From the cell containing the given text, extract its center point as [x, y] coordinate. 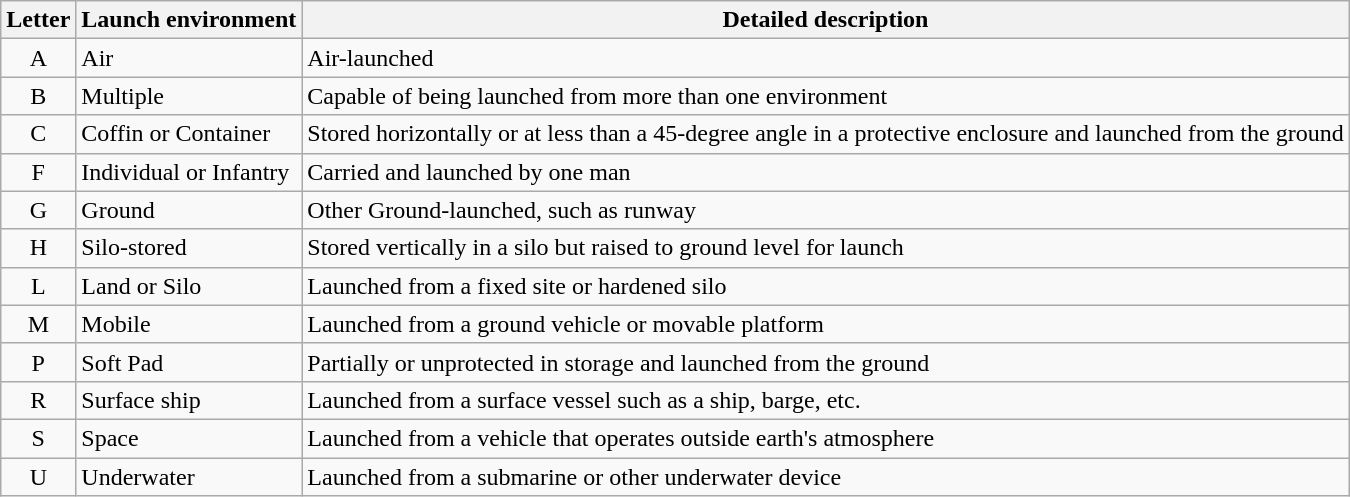
L [38, 286]
Silo-stored [189, 248]
Stored horizontally or at less than a 45-degree angle in a protective enclosure and launched from the ground [826, 134]
Launched from a ground vehicle or movable platform [826, 324]
U [38, 477]
Coffin or Container [189, 134]
Mobile [189, 324]
Launched from a vehicle that operates outside earth's atmosphere [826, 438]
Surface ship [189, 400]
Stored vertically in a silo but raised to ground level for launch [826, 248]
Letter [38, 20]
Multiple [189, 96]
Underwater [189, 477]
B [38, 96]
S [38, 438]
H [38, 248]
G [38, 210]
Carried and launched by one man [826, 172]
Air [189, 58]
Space [189, 438]
Detailed description [826, 20]
Land or Silo [189, 286]
Launched from a fixed site or hardened silo [826, 286]
Launched from a submarine or other underwater device [826, 477]
Launch environment [189, 20]
R [38, 400]
Soft Pad [189, 362]
F [38, 172]
Air-launched [826, 58]
A [38, 58]
C [38, 134]
Capable of being launched from more than one environment [826, 96]
M [38, 324]
Partially or unprotected in storage and launched from the ground [826, 362]
Launched from a surface vessel such as a ship, barge, etc. [826, 400]
P [38, 362]
Individual or Infantry [189, 172]
Other Ground-launched, such as runway [826, 210]
Ground [189, 210]
